Search for the cell housing the specified text and yield its [X, Y] center coordinate. 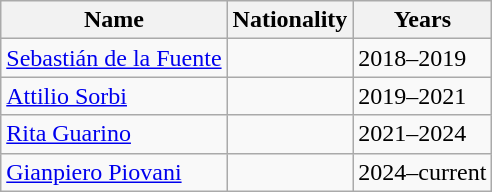
Attilio Sorbi [114, 96]
Nationality [290, 20]
Gianpiero Piovani [114, 172]
2024–current [422, 172]
2021–2024 [422, 134]
Years [422, 20]
Sebastián de la Fuente [114, 58]
Name [114, 20]
2019–2021 [422, 96]
2018–2019 [422, 58]
Rita Guarino [114, 134]
